Extract the (X, Y) coordinate from the center of the cell holding the provided text.  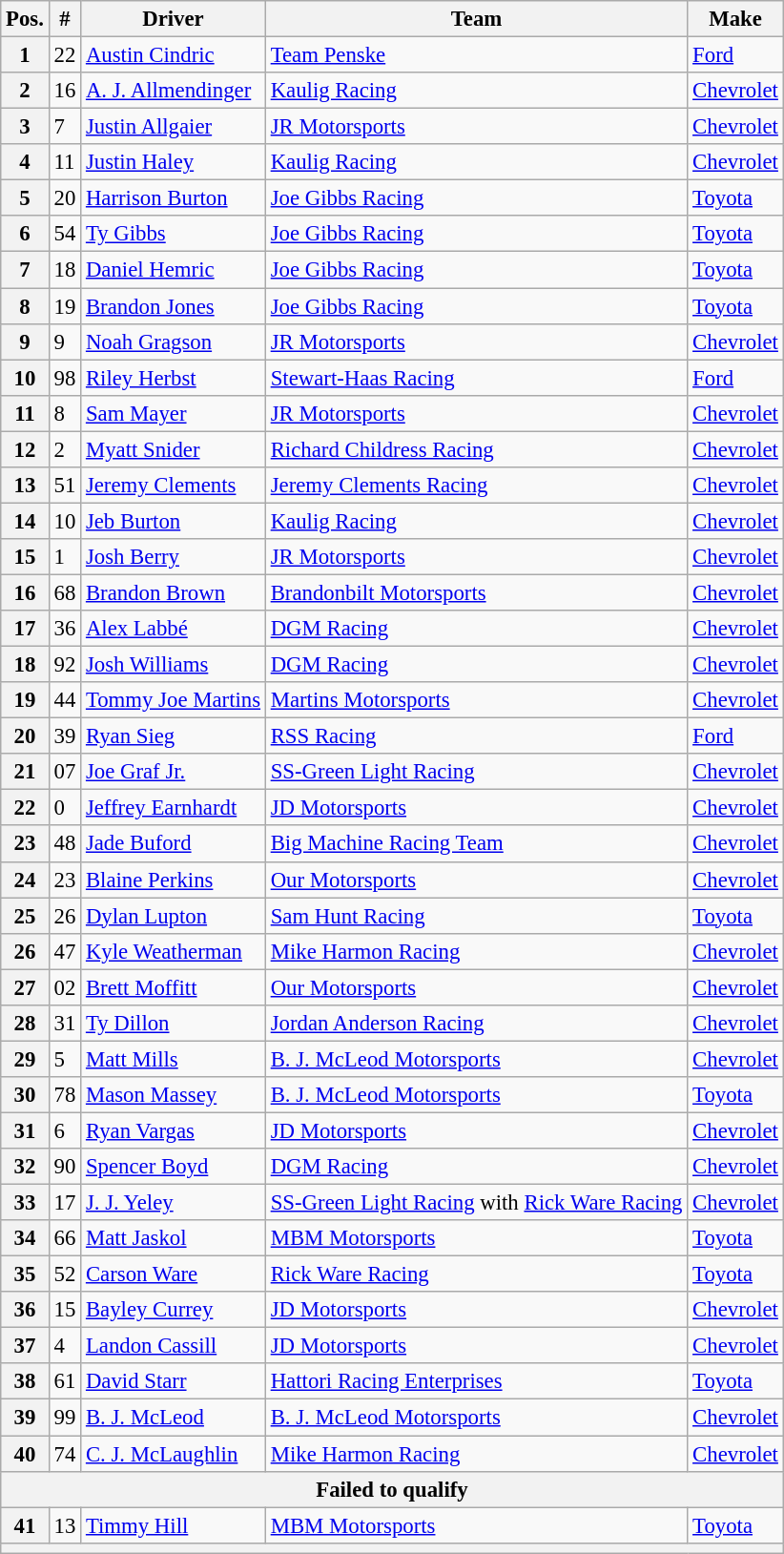
Driver (174, 19)
61 (65, 1382)
Spencer Boyd (174, 1167)
Jeremy Clements (174, 486)
Ty Gibbs (174, 234)
B. J. McLeod (174, 1418)
# (65, 19)
24 (25, 880)
Tommy Joe Martins (174, 700)
Hattori Racing Enterprises (476, 1382)
Harrison Burton (174, 198)
Daniel Hemric (174, 270)
51 (65, 486)
28 (25, 1024)
25 (25, 916)
SS-Green Light Racing (476, 772)
David Starr (174, 1382)
Noah Gragson (174, 342)
34 (25, 1238)
Richard Childress Racing (476, 449)
54 (65, 234)
Jeb Burton (174, 521)
SS-Green Light Racing with Rick Ware Racing (476, 1203)
Mason Massey (174, 1095)
C. J. McLaughlin (174, 1454)
Justin Haley (174, 162)
Blaine Perkins (174, 880)
J. J. Yeley (174, 1203)
Kyle Weatherman (174, 951)
35 (25, 1274)
Martins Motorsports (476, 700)
68 (65, 592)
Alex Labbé (174, 629)
38 (25, 1382)
Justin Allgaier (174, 127)
Brandon Brown (174, 592)
Carson Ware (174, 1274)
30 (25, 1095)
21 (25, 772)
78 (65, 1095)
Pos. (25, 19)
Ryan Vargas (174, 1130)
A. J. Allmendinger (174, 91)
Jeffrey Earnhardt (174, 808)
Landon Cassill (174, 1346)
74 (65, 1454)
47 (65, 951)
RSS Racing (476, 736)
40 (25, 1454)
44 (65, 700)
Myatt Snider (174, 449)
Sam Hunt Racing (476, 916)
Joe Graf Jr. (174, 772)
Riley Herbst (174, 378)
Ryan Sieg (174, 736)
Jordan Anderson Racing (476, 1024)
Josh Williams (174, 665)
27 (25, 987)
Failed to qualify (392, 1489)
Timmy Hill (174, 1525)
33 (25, 1203)
32 (25, 1167)
07 (65, 772)
52 (65, 1274)
Brett Moffitt (174, 987)
Team (476, 19)
Dylan Lupton (174, 916)
02 (65, 987)
Josh Berry (174, 557)
37 (25, 1346)
29 (25, 1059)
90 (65, 1167)
Stewart-Haas Racing (476, 378)
98 (65, 378)
Bayley Currey (174, 1310)
Jade Buford (174, 844)
14 (25, 521)
Rick Ware Racing (476, 1274)
41 (25, 1525)
Brandonbilt Motorsports (476, 592)
3 (25, 127)
Austin Cindric (174, 55)
Brandon Jones (174, 306)
Ty Dillon (174, 1024)
Matt Mills (174, 1059)
Make (735, 19)
Matt Jaskol (174, 1238)
Sam Mayer (174, 413)
66 (65, 1238)
12 (25, 449)
Team Penske (476, 55)
92 (65, 665)
0 (65, 808)
48 (65, 844)
Big Machine Racing Team (476, 844)
Jeremy Clements Racing (476, 486)
99 (65, 1418)
